Capture the cell that displays the provided text and extract its (x, y) central coordinate. 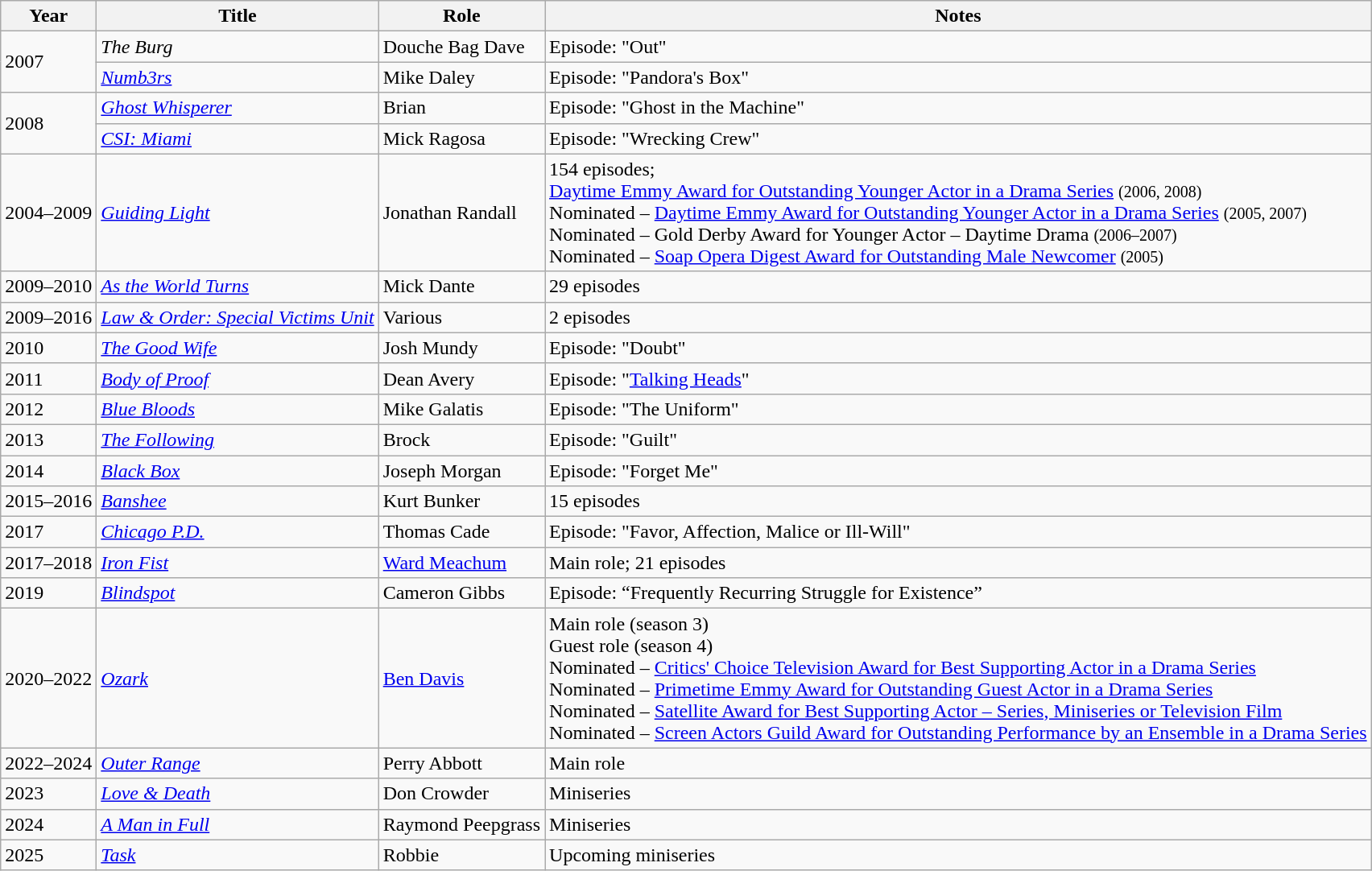
Guiding Light (238, 213)
Role (461, 16)
Ghost Whisperer (238, 108)
Year (48, 16)
Notes (958, 16)
Ward Meachum (461, 563)
2024 (48, 824)
Main role (958, 763)
Title (238, 16)
Episode: "The Uniform" (958, 409)
Law & Order: Special Victims Unit (238, 317)
Douche Bag Dave (461, 47)
Episode: "Forget Me" (958, 471)
2019 (48, 593)
2010 (48, 348)
Perry Abbott (461, 763)
Episode: "Wrecking Crew" (958, 138)
Ozark (238, 678)
Main role; 21 episodes (958, 563)
Joseph Morgan (461, 471)
Various (461, 317)
Episode: "Talking Heads" (958, 378)
2008 (48, 123)
Episode: "Favor, Affection, Malice or Ill-Will" (958, 532)
2007 (48, 62)
A Man in Full (238, 824)
Body of Proof (238, 378)
2004–2009 (48, 213)
Episode: "Guilt" (958, 440)
2017 (48, 532)
Mike Daley (461, 77)
2022–2024 (48, 763)
Robbie (461, 855)
CSI: Miami (238, 138)
Brock (461, 440)
Iron Fist (238, 563)
Don Crowder (461, 794)
Mick Dante (461, 287)
As the World Turns (238, 287)
Jonathan Randall (461, 213)
Outer Range (238, 763)
2011 (48, 378)
2009–2010 (48, 287)
Love & Death (238, 794)
Episode: "Out" (958, 47)
2009–2016 (48, 317)
29 episodes (958, 287)
Banshee (238, 502)
The Burg (238, 47)
Episode: "Doubt" (958, 348)
2025 (48, 855)
Episode: “Frequently Recurring Struggle for Existence” (958, 593)
Josh Mundy (461, 348)
Mick Ragosa (461, 138)
Raymond Peepgrass (461, 824)
The Good Wife (238, 348)
2 episodes (958, 317)
Blindspot (238, 593)
Upcoming miniseries (958, 855)
Ben Davis (461, 678)
Kurt Bunker (461, 502)
Mike Galatis (461, 409)
Brian (461, 108)
Episode: "Ghost in the Machine" (958, 108)
2014 (48, 471)
Cameron Gibbs (461, 593)
2012 (48, 409)
Thomas Cade (461, 532)
Chicago P.D. (238, 532)
Episode: "Pandora's Box" (958, 77)
Numb3rs (238, 77)
2015–2016 (48, 502)
2023 (48, 794)
15 episodes (958, 502)
Dean Avery (461, 378)
Task (238, 855)
2013 (48, 440)
The Following (238, 440)
2020–2022 (48, 678)
Blue Bloods (238, 409)
Black Box (238, 471)
2017–2018 (48, 563)
